Return the [X, Y] coordinate for the center point of the cell that contains the specified text.  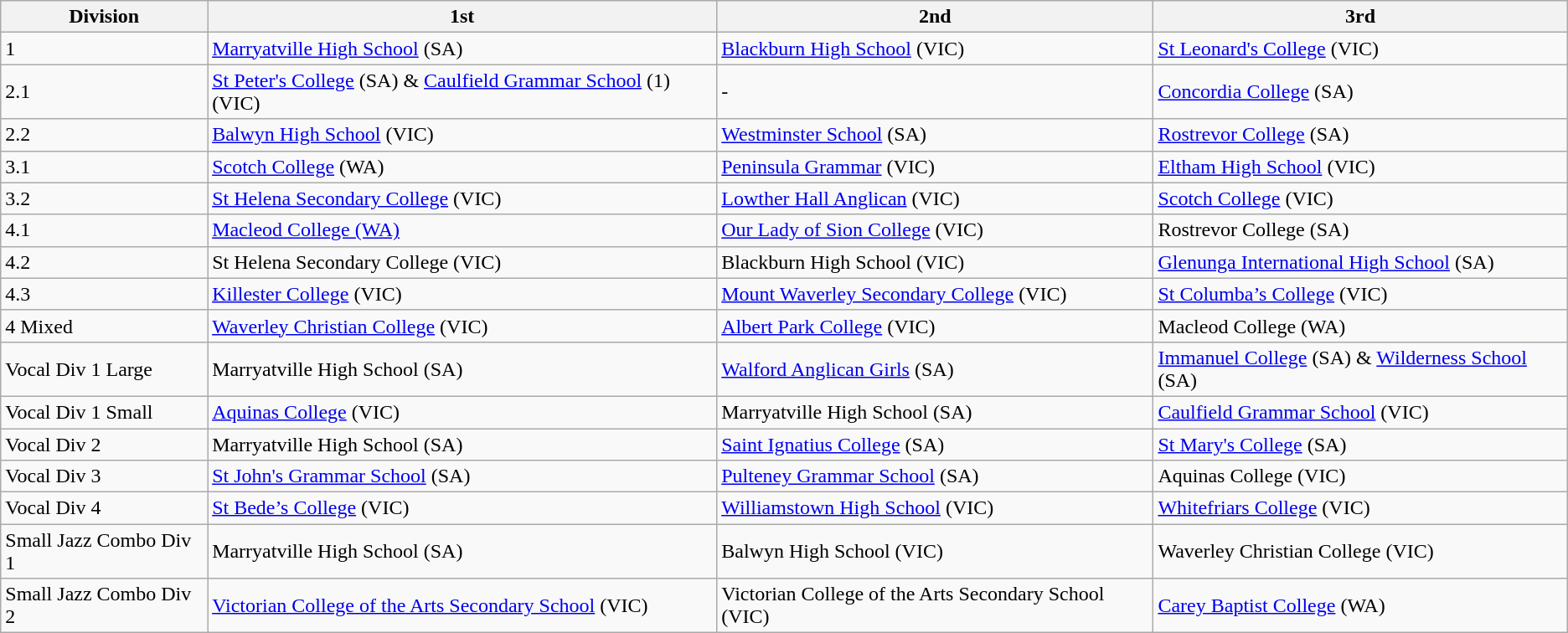
- [935, 92]
1st [462, 17]
St Mary's College (SA) [1360, 445]
4.1 [104, 230]
Immanuel College (SA) & Wilderness School (SA) [1360, 368]
Division [104, 17]
St Peter's College (SA) & Caulfield Grammar School (1) (VIC) [462, 92]
4 Mixed [104, 326]
Westminster School (SA) [935, 135]
Saint Ignatius College (SA) [935, 445]
St Columba’s College (VIC) [1360, 294]
Carey Baptist College (WA) [1360, 606]
Vocal Div 2 [104, 445]
Peninsula Grammar (VIC) [935, 167]
Pulteney Grammar School (SA) [935, 476]
Our Lady of Sion College (VIC) [935, 230]
3rd [1360, 17]
St Bede’s College (VIC) [462, 508]
Vocal Div 3 [104, 476]
Killester College (VIC) [462, 294]
Eltham High School (VIC) [1360, 167]
4.3 [104, 294]
2.2 [104, 135]
Walford Anglican Girls (SA) [935, 368]
2nd [935, 17]
Vocal Div 4 [104, 508]
Scotch College (VIC) [1360, 198]
Mount Waverley Secondary College (VIC) [935, 294]
Concordia College (SA) [1360, 92]
Williamstown High School (VIC) [935, 508]
Lowther Hall Anglican (VIC) [935, 198]
4.2 [104, 262]
3.1 [104, 167]
Small Jazz Combo Div 1 [104, 551]
Albert Park College (VIC) [935, 326]
Whitefriars College (VIC) [1360, 508]
3.2 [104, 198]
Small Jazz Combo Div 2 [104, 606]
Glenunga International High School (SA) [1360, 262]
2.1 [104, 92]
Caulfield Grammar School (VIC) [1360, 412]
St John's Grammar School (SA) [462, 476]
St Leonard's College (VIC) [1360, 49]
Scotch College (WA) [462, 167]
1 [104, 49]
Vocal Div 1 Large [104, 368]
Vocal Div 1 Small [104, 412]
